Determine the [x, y] coordinate at the center of the cell enclosing the given text.  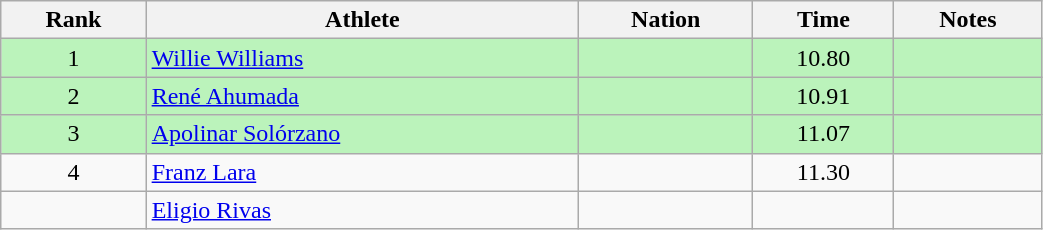
11.30 [824, 172]
Franz Lara [362, 172]
Eligio Rivas [362, 210]
Nation [666, 20]
4 [74, 172]
10.80 [824, 58]
10.91 [824, 96]
Apolinar Solórzano [362, 134]
2 [74, 96]
11.07 [824, 134]
Willie Williams [362, 58]
Notes [968, 20]
Rank [74, 20]
3 [74, 134]
Athlete [362, 20]
1 [74, 58]
René Ahumada [362, 96]
Time [824, 20]
